From the cell containing the given text, extract its center point as (x, y) coordinate. 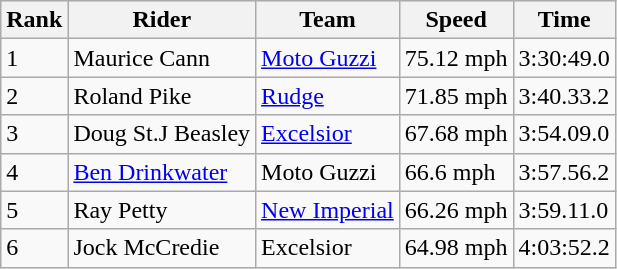
Ben Drinkwater (162, 172)
New Imperial (328, 210)
Team (328, 20)
Rank (34, 20)
Ray Petty (162, 210)
3:57.56.2 (564, 172)
Time (564, 20)
66.6 mph (456, 172)
2 (34, 96)
71.85 mph (456, 96)
66.26 mph (456, 210)
3:30:49.0 (564, 58)
Doug St.J Beasley (162, 134)
67.68 mph (456, 134)
1 (34, 58)
4 (34, 172)
64.98 mph (456, 248)
4:03:52.2 (564, 248)
6 (34, 248)
75.12 mph (456, 58)
5 (34, 210)
3:40.33.2 (564, 96)
3:54.09.0 (564, 134)
3 (34, 134)
Rider (162, 20)
Roland Pike (162, 96)
Rudge (328, 96)
Maurice Cann (162, 58)
Jock McCredie (162, 248)
Speed (456, 20)
3:59.11.0 (564, 210)
